Return the (x, y) coordinate for the center point of the cell that contains the specified text.  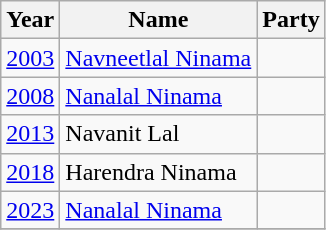
Party (291, 20)
2008 (30, 96)
2013 (30, 134)
Name (158, 20)
2018 (30, 172)
2003 (30, 58)
Navneetlal Ninama (158, 58)
Year (30, 20)
Harendra Ninama (158, 172)
2023 (30, 210)
Navanit Lal (158, 134)
